Provide the [X, Y] coordinate of the cell's center where the given text is located.  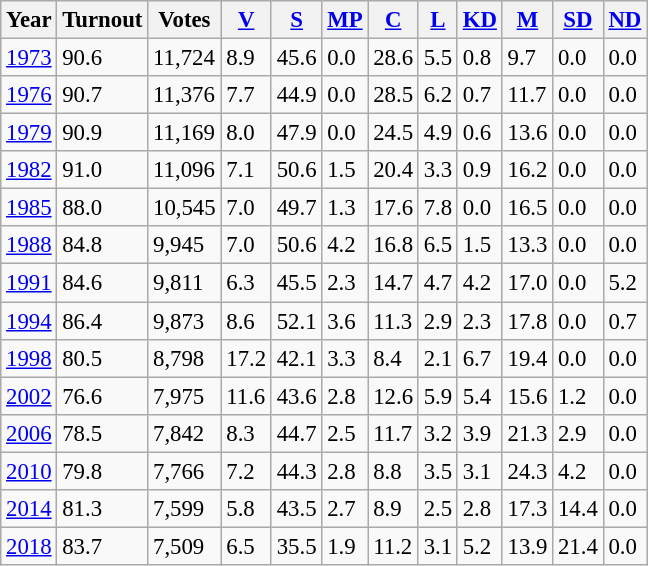
1998 [29, 358]
90.7 [102, 95]
83.7 [102, 546]
11,376 [184, 95]
1988 [29, 245]
49.7 [296, 208]
78.5 [102, 433]
44.9 [296, 95]
1976 [29, 95]
1994 [29, 321]
6.2 [438, 95]
8.6 [246, 321]
7,766 [184, 471]
SD [578, 20]
9,811 [184, 283]
5.9 [438, 396]
1.3 [345, 208]
3.2 [438, 433]
6.7 [480, 358]
84.6 [102, 283]
3.9 [480, 433]
11.6 [246, 396]
88.0 [102, 208]
0.6 [480, 133]
44.7 [296, 433]
24.5 [393, 133]
90.6 [102, 58]
35.5 [296, 546]
2018 [29, 546]
4.7 [438, 283]
9.7 [527, 58]
16.2 [527, 170]
14.4 [578, 509]
7.7 [246, 95]
19.4 [527, 358]
90.9 [102, 133]
45.6 [296, 58]
Year [29, 20]
KD [480, 20]
9,873 [184, 321]
L [438, 20]
5.4 [480, 396]
43.6 [296, 396]
16.8 [393, 245]
17.8 [527, 321]
28.6 [393, 58]
76.6 [102, 396]
44.3 [296, 471]
11,096 [184, 170]
5.8 [246, 509]
V [246, 20]
6.3 [246, 283]
1.9 [345, 546]
11.2 [393, 546]
10,545 [184, 208]
M [527, 20]
7.8 [438, 208]
8.4 [393, 358]
8.8 [393, 471]
7.2 [246, 471]
11,169 [184, 133]
21.4 [578, 546]
1982 [29, 170]
17.3 [527, 509]
43.5 [296, 509]
7,599 [184, 509]
8.3 [246, 433]
2006 [29, 433]
12.6 [393, 396]
80.5 [102, 358]
Votes [184, 20]
52.1 [296, 321]
1.2 [578, 396]
MP [345, 20]
13.9 [527, 546]
0.8 [480, 58]
84.8 [102, 245]
13.3 [527, 245]
7,509 [184, 546]
0.9 [480, 170]
7.1 [246, 170]
17.0 [527, 283]
79.8 [102, 471]
11,724 [184, 58]
1973 [29, 58]
91.0 [102, 170]
7,975 [184, 396]
7,842 [184, 433]
13.6 [527, 133]
3.6 [345, 321]
S [296, 20]
47.9 [296, 133]
42.1 [296, 358]
28.5 [393, 95]
81.3 [102, 509]
3.5 [438, 471]
1985 [29, 208]
21.3 [527, 433]
1979 [29, 133]
1991 [29, 283]
20.4 [393, 170]
2014 [29, 509]
ND [625, 20]
8,798 [184, 358]
Turnout [102, 20]
45.5 [296, 283]
4.9 [438, 133]
86.4 [102, 321]
17.2 [246, 358]
2002 [29, 396]
2.1 [438, 358]
24.3 [527, 471]
5.5 [438, 58]
C [393, 20]
15.6 [527, 396]
9,945 [184, 245]
2.7 [345, 509]
11.3 [393, 321]
17.6 [393, 208]
2010 [29, 471]
8.0 [246, 133]
16.5 [527, 208]
14.7 [393, 283]
